Search for the cell housing the specified text and yield its (x, y) center coordinate. 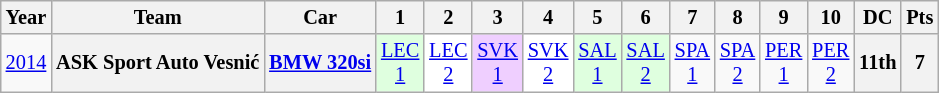
Pts (920, 17)
Team (158, 17)
SPA1 (692, 63)
LEC1 (400, 63)
3 (497, 17)
SVK1 (497, 63)
SAL2 (646, 63)
Car (320, 17)
2014 (26, 63)
SAL1 (597, 63)
SPA2 (738, 63)
4 (548, 17)
BMW 320si (320, 63)
8 (738, 17)
11th (878, 63)
Year (26, 17)
LEC2 (448, 63)
2 (448, 17)
1 (400, 17)
PER1 (784, 63)
5 (597, 17)
SVK2 (548, 63)
6 (646, 17)
PER2 (830, 63)
ASK Sport Auto Vesnić (158, 63)
9 (784, 17)
10 (830, 17)
DC (878, 17)
